Detect which cell encompasses the target text, then output its [x, y] center coordinate. 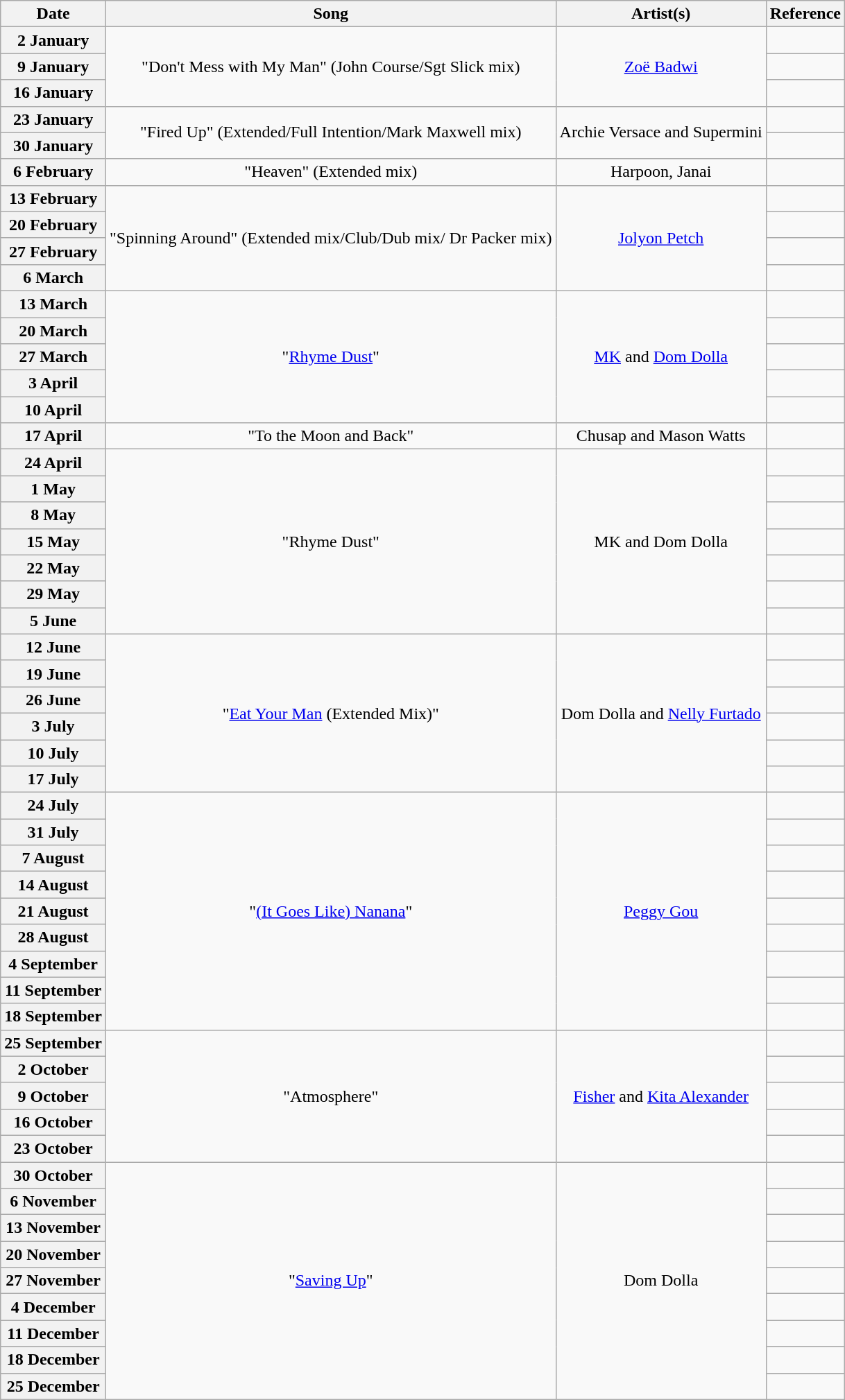
27 March [53, 357]
25 December [53, 1386]
13 March [53, 304]
22 May [53, 568]
11 December [53, 1333]
Song [330, 14]
27 February [53, 251]
31 July [53, 832]
9 January [53, 67]
Artist(s) [660, 14]
"Don't Mess with My Man" (John Course/Sgt Slick mix) [330, 67]
25 September [53, 1043]
20 February [53, 225]
6 February [53, 172]
16 October [53, 1122]
6 March [53, 277]
Harpoon, Janai [660, 172]
10 April [53, 410]
"(It Goes Like) Nanana" [330, 911]
"Fired Up" (Extended/Full Intention/Mark Maxwell mix) [330, 132]
24 April [53, 463]
8 May [53, 515]
30 October [53, 1175]
Date [53, 14]
26 June [53, 700]
1 May [53, 489]
16 January [53, 93]
"To the Moon and Back" [330, 436]
Peggy Gou [660, 911]
Dom Dolla and Nelly Furtado [660, 713]
"Spinning Around" (Extended mix/Club/Dub mix/ Dr Packer mix) [330, 238]
29 May [53, 594]
"Eat Your Man (Extended Mix)" [330, 713]
20 March [53, 331]
Archie Versace and Supermini [660, 132]
5 June [53, 621]
13 November [53, 1228]
13 February [53, 198]
3 April [53, 383]
23 October [53, 1148]
17 April [53, 436]
2 January [53, 40]
Jolyon Petch [660, 238]
Zoë Badwi [660, 67]
4 December [53, 1307]
20 November [53, 1254]
7 August [53, 858]
30 January [53, 146]
2 October [53, 1069]
18 September [53, 1017]
Chusap and Mason Watts [660, 436]
27 November [53, 1281]
12 June [53, 647]
"Atmosphere" [330, 1096]
28 August [53, 937]
24 July [53, 806]
23 January [53, 119]
15 May [53, 542]
Dom Dolla [660, 1281]
17 July [53, 779]
9 October [53, 1096]
"Heaven" (Extended mix) [330, 172]
21 August [53, 911]
6 November [53, 1202]
14 August [53, 885]
3 July [53, 726]
"Saving Up" [330, 1281]
Fisher and Kita Alexander [660, 1096]
10 July [53, 752]
4 September [53, 964]
Reference [805, 14]
11 September [53, 990]
19 June [53, 673]
18 December [53, 1360]
